Determine the (X, Y) coordinate at the center of the cell enclosing the given text.  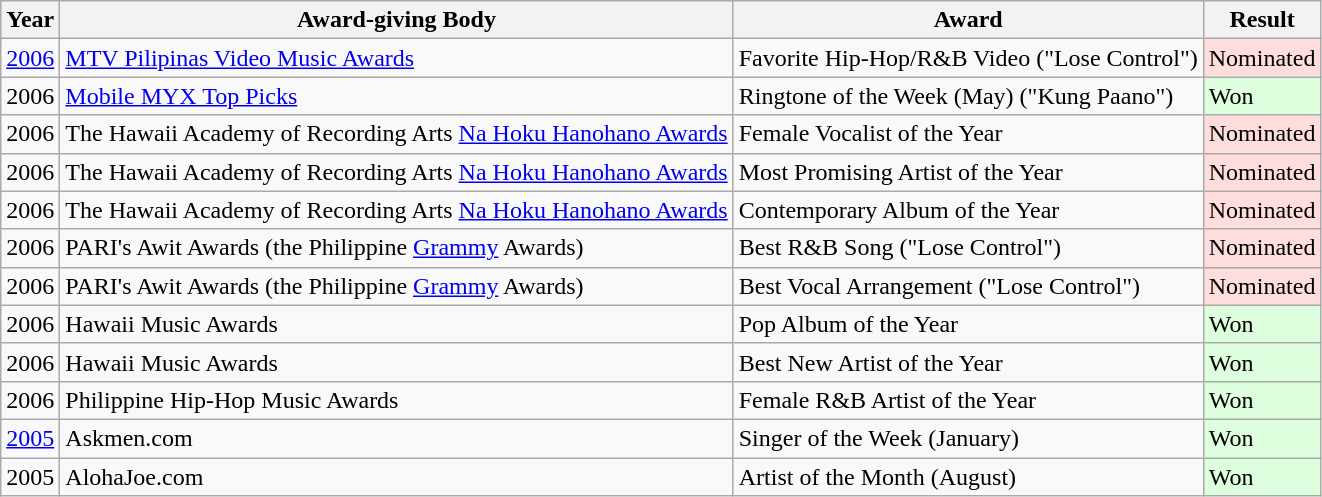
Most Promising Artist of the Year (968, 172)
Result (1262, 20)
Mobile MYX Top Picks (396, 96)
Pop Album of the Year (968, 324)
Female Vocalist of the Year (968, 134)
Year (30, 20)
Artist of the Month (August) (968, 477)
Favorite Hip-Hop/R&B Video ("Lose Control") (968, 58)
AlohaJoe.com (396, 477)
Askmen.com (396, 438)
Ringtone of the Week (May) ("Kung Paano") (968, 96)
Singer of the Week (January) (968, 438)
Contemporary Album of the Year (968, 210)
Best R&B Song ("Lose Control") (968, 248)
MTV Pilipinas Video Music Awards (396, 58)
Best New Artist of the Year (968, 362)
Best Vocal Arrangement ("Lose Control") (968, 286)
Philippine Hip-Hop Music Awards (396, 400)
Award-giving Body (396, 20)
Female R&B Artist of the Year (968, 400)
Award (968, 20)
